Detect which cell encompasses the target text, then output its [x, y] center coordinate. 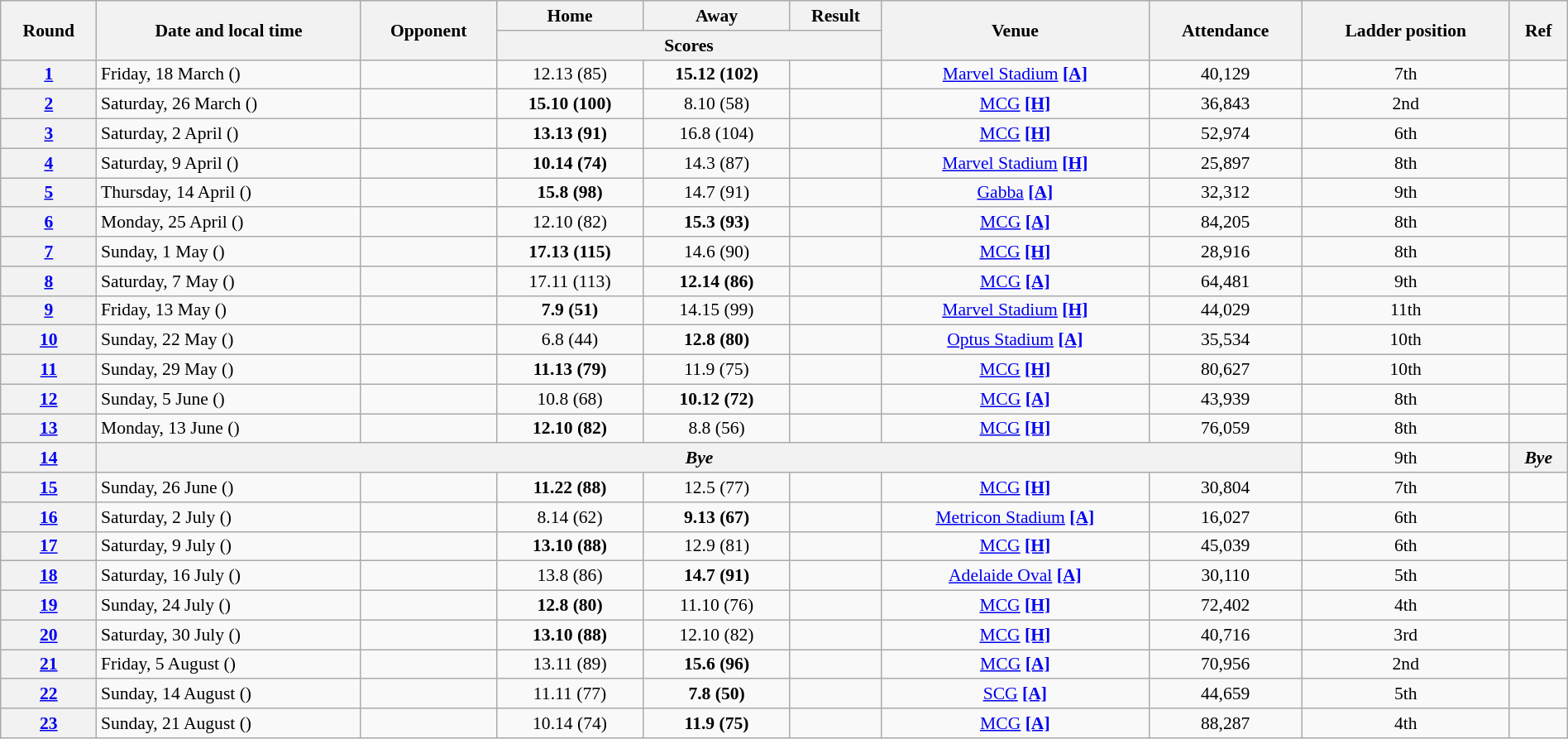
Saturday, 7 May () [228, 281]
Metricon Stadium [A] [1016, 517]
13.8 (86) [570, 576]
Friday, 18 March () [228, 74]
Sunday, 14 August () [228, 694]
Optus Stadium [A] [1016, 340]
Home [570, 16]
Sunday, 29 May () [228, 370]
11.22 (88) [570, 487]
16 [49, 517]
43,939 [1226, 399]
17.13 (115) [570, 252]
4 [49, 163]
Sunday, 26 June () [228, 487]
16,027 [1226, 517]
7.8 (50) [717, 694]
11th [1406, 310]
Saturday, 2 April () [228, 134]
Sunday, 1 May () [228, 252]
Sunday, 21 August () [228, 723]
Saturday, 9 July () [228, 546]
80,627 [1226, 370]
3 [49, 134]
52,974 [1226, 134]
14.6 (90) [717, 252]
15.8 (98) [570, 193]
Marvel Stadium [A] [1016, 74]
8.8 (56) [717, 429]
28,916 [1226, 252]
30,804 [1226, 487]
Result [835, 16]
Sunday, 5 June () [228, 399]
Monday, 25 April () [228, 223]
10.12 (72) [717, 399]
14.3 (87) [717, 163]
Round [49, 30]
32,312 [1226, 193]
7.9 (51) [570, 310]
9 [49, 310]
10 [49, 340]
11.13 (79) [570, 370]
SCG [A] [1016, 694]
2 [49, 104]
15.6 (96) [717, 665]
10.8 (68) [570, 399]
30,110 [1226, 576]
3rd [1406, 635]
25,897 [1226, 163]
35,534 [1226, 340]
16.8 (104) [717, 134]
Attendance [1226, 30]
22 [49, 694]
Saturday, 2 July () [228, 517]
Away [717, 16]
21 [49, 665]
1 [49, 74]
Date and local time [228, 30]
8.14 (62) [570, 517]
14 [49, 458]
8 [49, 281]
76,059 [1226, 429]
19 [49, 606]
Gabba [A] [1016, 193]
7 [49, 252]
Ref [1538, 30]
20 [49, 635]
6.8 (44) [570, 340]
6 [49, 223]
14.15 (99) [717, 310]
64,481 [1226, 281]
Saturday, 26 March () [228, 104]
13.13 (91) [570, 134]
12.9 (81) [717, 546]
Scores [688, 46]
Saturday, 16 July () [228, 576]
Sunday, 22 May () [228, 340]
5 [49, 193]
44,659 [1226, 694]
Adelaide Oval [A] [1016, 576]
Opponent [428, 30]
12 [49, 399]
17.11 (113) [570, 281]
84,205 [1226, 223]
Friday, 13 May () [228, 310]
Monday, 13 June () [228, 429]
8.10 (58) [717, 104]
23 [49, 723]
13.11 (89) [570, 665]
12.5 (77) [717, 487]
45,039 [1226, 546]
44,029 [1226, 310]
12.13 (85) [570, 74]
Ladder position [1406, 30]
Venue [1016, 30]
13 [49, 429]
11 [49, 370]
9.13 (67) [717, 517]
Saturday, 30 July () [228, 635]
40,716 [1226, 635]
18 [49, 576]
11.10 (76) [717, 606]
40,129 [1226, 74]
15 [49, 487]
15.3 (93) [717, 223]
36,843 [1226, 104]
11.11 (77) [570, 694]
Sunday, 24 July () [228, 606]
Saturday, 9 April () [228, 163]
Thursday, 14 April () [228, 193]
Friday, 5 August () [228, 665]
15.12 (102) [717, 74]
88,287 [1226, 723]
70,956 [1226, 665]
17 [49, 546]
12.14 (86) [717, 281]
72,402 [1226, 606]
15.10 (100) [570, 104]
